Determine the [X, Y] coordinate at the center of the cell enclosing the given text.  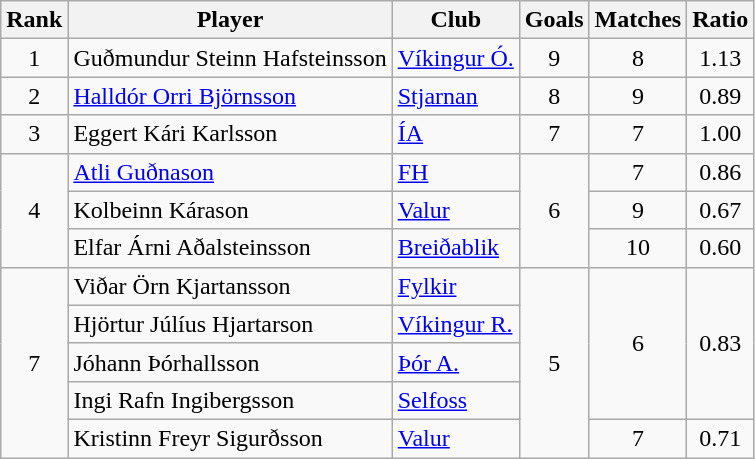
Þór A. [456, 362]
0.67 [720, 210]
0.86 [720, 172]
1.13 [720, 58]
Goals [554, 20]
5 [554, 362]
Ingi Rafn Ingibergsson [230, 400]
2 [34, 96]
Halldór Orri Björnsson [230, 96]
1 [34, 58]
ÍA [456, 134]
1.00 [720, 134]
4 [34, 210]
Kristinn Freyr Sigurðsson [230, 438]
Guðmundur Steinn Hafsteinsson [230, 58]
Club [456, 20]
Stjarnan [456, 96]
Rank [34, 20]
Eggert Kári Karlsson [230, 134]
Ratio [720, 20]
Viðar Örn Kjartansson [230, 286]
0.89 [720, 96]
Selfoss [456, 400]
Hjörtur Júlíus Hjartarson [230, 324]
0.83 [720, 343]
Matches [638, 20]
3 [34, 134]
Player [230, 20]
Kolbeinn Kárason [230, 210]
Fylkir [456, 286]
Elfar Árni Aðalsteinsson [230, 248]
FH [456, 172]
Breiðablik [456, 248]
Víkingur R. [456, 324]
Jóhann Þórhallsson [230, 362]
Víkingur Ó. [456, 58]
Atli Guðnason [230, 172]
10 [638, 248]
0.71 [720, 438]
0.60 [720, 248]
